Detect which cell encompasses the target text, then output its [x, y] center coordinate. 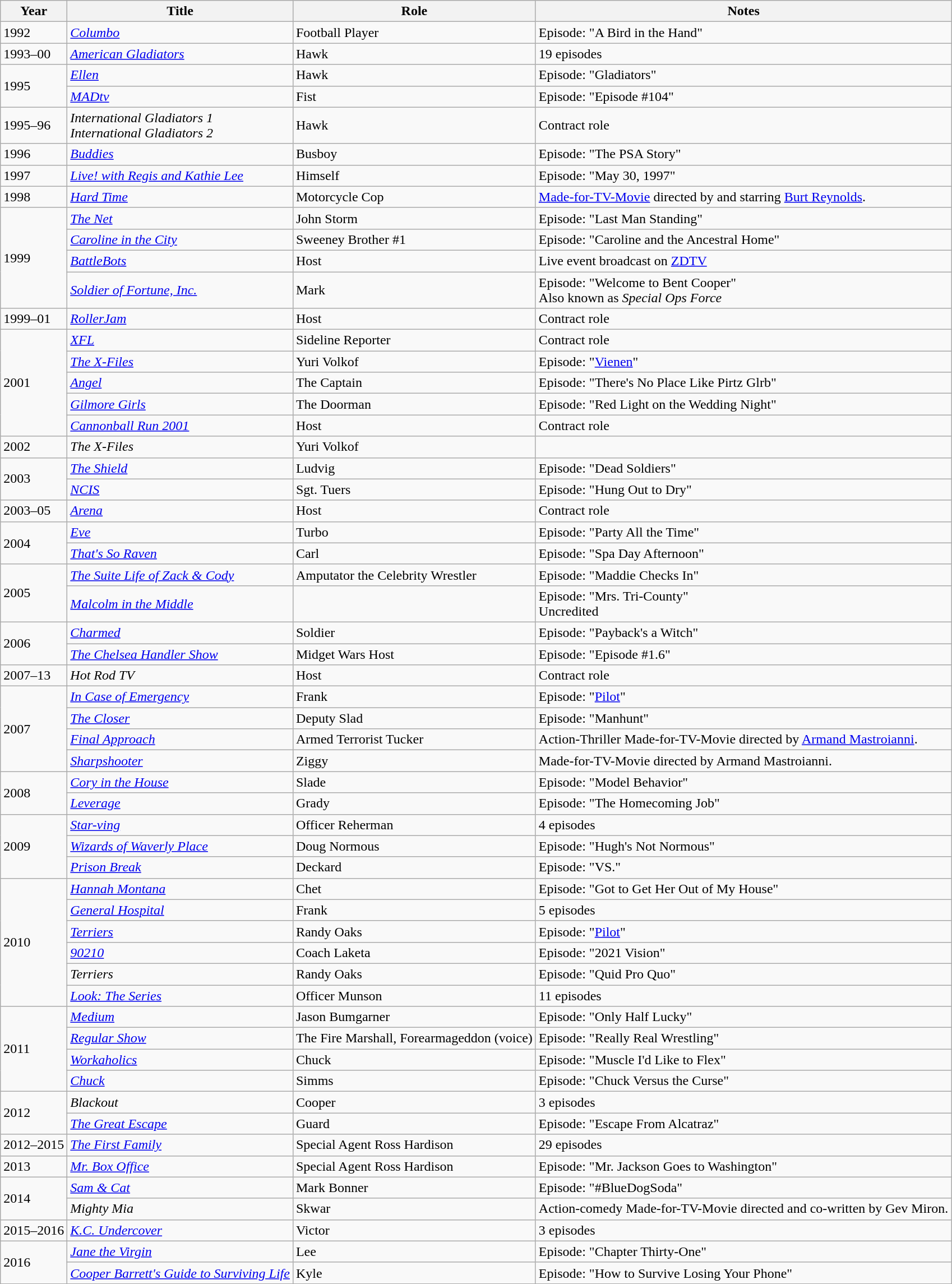
Cooper Barrett's Guide to Surviving Life [181, 1273]
Carl [414, 553]
2002 [34, 447]
Cory in the House [181, 782]
Lee [414, 1251]
2004 [34, 543]
The Great Escape [181, 1124]
K.C. Undercover [181, 1230]
1995 [34, 86]
Hannah Montana [181, 889]
That's So Raven [181, 553]
Episode: "Quid Pro Quo" [743, 974]
2011 [34, 1049]
5 episodes [743, 910]
Look: The Series [181, 995]
2012–2015 [34, 1145]
Episode: "Welcome to Bent Cooper"Also known as Special Ops Force [743, 289]
The Net [181, 218]
2009 [34, 846]
American Gladiators [181, 54]
Episode: "Chapter Thirty-One" [743, 1251]
19 episodes [743, 54]
Caroline in the City [181, 239]
2003 [34, 479]
Episode: "Caroline and the Ancestral Home" [743, 239]
NCIS [181, 489]
2006 [34, 643]
Jason Bumgarner [414, 1017]
Leverage [181, 803]
Live! with Regis and Kathie Lee [181, 175]
Star-ving [181, 825]
The Fire Marshall, Forearmageddon (voice) [414, 1038]
Hard Time [181, 197]
Deputy Slad [414, 718]
Episode: "A Bird in the Hand" [743, 33]
BattleBots [181, 261]
Prison Break [181, 867]
Midget Wars Host [414, 654]
2016 [34, 1262]
The Captain [414, 383]
1999–01 [34, 319]
Motorcycle Cop [414, 197]
Episode: "Manhunt" [743, 718]
Columbo [181, 33]
Soldier [414, 632]
Episode: "Vienen" [743, 362]
1997 [34, 175]
90210 [181, 953]
Action-Thriller Made-for-TV-Movie directed by Armand Mastroianni. [743, 740]
Doug Normous [414, 846]
Episode: "Dead Soldiers" [743, 468]
Episode: "Episode #1.6" [743, 654]
1998 [34, 197]
Hot Rod TV [181, 676]
Episode: "Spa Day Afternoon" [743, 553]
Year [34, 11]
Episode: "Muscle I'd Like to Flex" [743, 1060]
Skwar [414, 1209]
11 episodes [743, 995]
In Case of Emergency [181, 697]
1993–00 [34, 54]
Officer Reherman [414, 825]
Guard [414, 1124]
2005 [34, 593]
Mighty Mia [181, 1209]
Episode: "There's No Place Like Pirtz Glrb" [743, 383]
2007–13 [34, 676]
Cooper [414, 1102]
Episode: "VS." [743, 867]
Episode: "Really Real Wrestling" [743, 1038]
The Chelsea Handler Show [181, 654]
Eve [181, 532]
29 episodes [743, 1145]
Grady [414, 803]
Arena [181, 511]
Episode: "Maddie Checks In" [743, 575]
Episode: "Red Light on the Wedding Night" [743, 404]
Armed Terrorist Tucker [414, 740]
Simms [414, 1081]
Sam & Cat [181, 1188]
Made-for-TV-Movie directed by Armand Mastroianni. [743, 761]
Mark [414, 289]
2010 [34, 942]
Episode: "The PSA Story" [743, 154]
The Closer [181, 718]
Turbo [414, 532]
Action-comedy Made-for-TV-Movie directed and co-written by Gev Miron. [743, 1209]
Sideline Reporter [414, 340]
Episode: "Only Half Lucky" [743, 1017]
Episode: "Got to Get Her Out of My House" [743, 889]
General Hospital [181, 910]
Coach Laketa [414, 953]
Sharpshooter [181, 761]
Jane the Virgin [181, 1251]
2013 [34, 1166]
Buddies [181, 154]
Live event broadcast on ZDTV [743, 261]
Title [181, 11]
Regular Show [181, 1038]
Ellen [181, 75]
1995–96 [34, 126]
Officer Munson [414, 995]
4 episodes [743, 825]
Ludvig [414, 468]
Episode: "Gladiators" [743, 75]
Episode: "Episode #104" [743, 96]
Malcolm in the Middle [181, 603]
Ziggy [414, 761]
Episode: "Mrs. Tri-County"Uncredited [743, 603]
Workaholics [181, 1060]
2015–2016 [34, 1230]
Episode: "Chuck Versus the Curse" [743, 1081]
Charmed [181, 632]
Himself [414, 175]
Episode: "The Homecoming Job" [743, 803]
2012 [34, 1113]
The Suite Life of Zack & Cody [181, 575]
Gilmore Girls [181, 404]
Angel [181, 383]
Slade [414, 782]
Fist [414, 96]
Medium [181, 1017]
Episode: "Last Man Standing" [743, 218]
2007 [34, 729]
The Shield [181, 468]
Episode: "Hugh's Not Normous" [743, 846]
Mark Bonner [414, 1188]
Sweeney Brother #1 [414, 239]
Sgt. Tuers [414, 489]
Episode: "#BlueDogSoda" [743, 1188]
International Gladiators 1International Gladiators 2 [181, 126]
Notes [743, 11]
Episode: "Mr. Jackson Goes to Washington" [743, 1166]
Busboy [414, 154]
RollerJam [181, 319]
Final Approach [181, 740]
John Storm [414, 218]
Cannonball Run 2001 [181, 426]
1996 [34, 154]
Episode: "2021 Vision" [743, 953]
1992 [34, 33]
2001 [34, 383]
Football Player [414, 33]
MADtv [181, 96]
Episode: "Model Behavior" [743, 782]
XFL [181, 340]
Kyle [414, 1273]
Deckard [414, 867]
Episode: "How to Survive Losing Your Phone" [743, 1273]
The First Family [181, 1145]
Blackout [181, 1102]
Episode: "Party All the Time" [743, 532]
2008 [34, 793]
Victor [414, 1230]
Episode: "Payback's a Witch" [743, 632]
1999 [34, 258]
The Doorman [414, 404]
Amputator the Celebrity Wrestler [414, 575]
2003–05 [34, 511]
Soldier of Fortune, Inc. [181, 289]
Chet [414, 889]
Episode: "Escape From Alcatraz" [743, 1124]
Made-for-TV-Movie directed by and starring Burt Reynolds. [743, 197]
2014 [34, 1198]
Episode: "May 30, 1997" [743, 175]
Role [414, 11]
Mr. Box Office [181, 1166]
Wizards of Waverly Place [181, 846]
Episode: "Hung Out to Dry" [743, 489]
